Pinpoint the cell where the given text exists, returning its (x, y) midpoint coordinate. 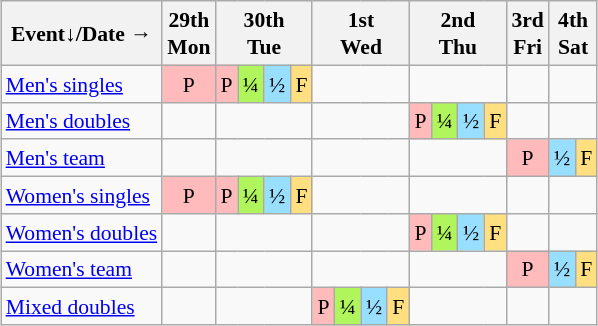
1stWed (360, 33)
2ndThu (458, 33)
Men's doubles (82, 120)
Mixed doubles (82, 306)
30thTue (264, 33)
29thMon (188, 33)
Women's singles (82, 194)
3rdFri (528, 33)
Women's doubles (82, 232)
Event↓/Date → (82, 33)
Men's team (82, 158)
4thSat (573, 33)
Women's team (82, 268)
Men's singles (82, 84)
